Identify which cell holds the provided text, then report its (x, y) central coordinate. 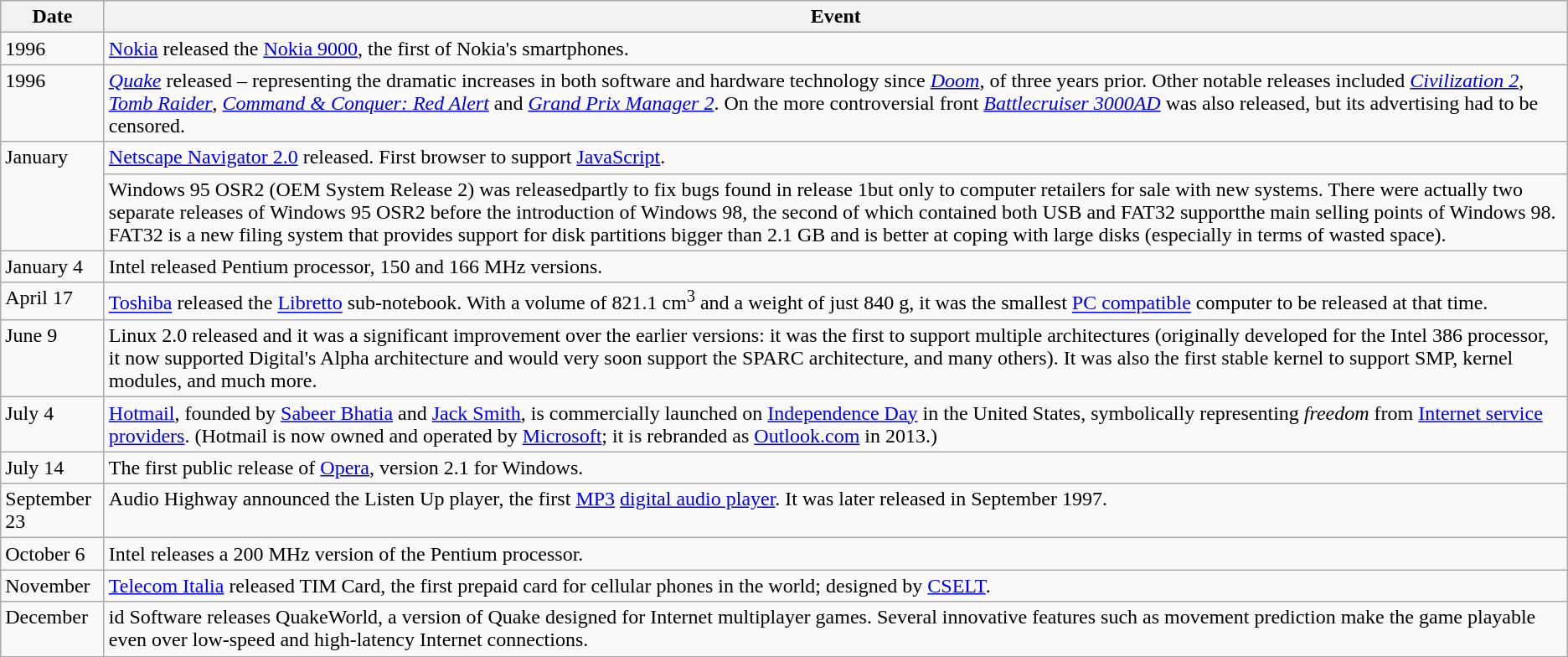
Intel releases a 200 MHz version of the Pentium processor. (836, 554)
The first public release of Opera, version 2.1 for Windows. (836, 468)
Netscape Navigator 2.0 released. First browser to support JavaScript. (836, 158)
January (53, 196)
July 14 (53, 468)
Nokia released the Nokia 9000, the first of Nokia's smartphones. (836, 49)
Audio Highway announced the Listen Up player, the first MP3 digital audio player. It was later released in September 1997. (836, 511)
September 23 (53, 511)
July 4 (53, 424)
Telecom Italia released TIM Card, the first prepaid card for cellular phones in the world; designed by CSELT. (836, 586)
June 9 (53, 359)
November (53, 586)
Date (53, 17)
April 17 (53, 302)
Intel released Pentium processor, 150 and 166 MHz versions. (836, 266)
December (53, 629)
October 6 (53, 554)
Event (836, 17)
January 4 (53, 266)
